Extract the [x, y] coordinate from the center of the cell holding the provided text.  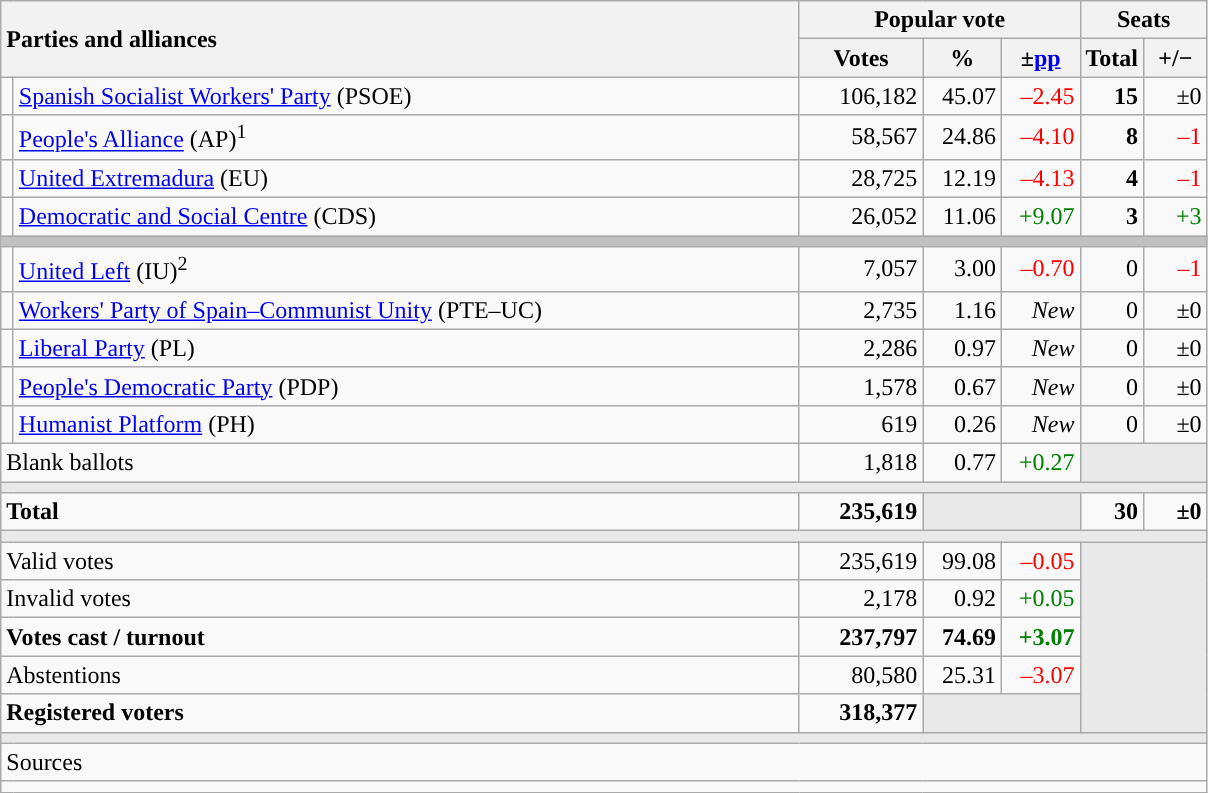
+0.05 [1040, 599]
99.08 [962, 561]
0.26 [962, 424]
619 [861, 424]
Abstentions [400, 675]
1,578 [861, 386]
People's Democratic Party (PDP) [406, 386]
2,286 [861, 348]
Blank ballots [400, 462]
Registered voters [400, 713]
0.97 [962, 348]
Parties and alliances [400, 39]
Democratic and Social Centre (CDS) [406, 217]
–4.10 [1040, 138]
+/− [1176, 58]
0.92 [962, 599]
Spanish Socialist Workers' Party (PSOE) [406, 96]
Votes cast / turnout [400, 637]
Popular vote [940, 20]
Seats [1144, 20]
1,818 [861, 462]
United Extremadura (EU) [406, 178]
+9.07 [1040, 217]
Workers' Party of Spain–Communist Unity (PTE–UC) [406, 310]
237,797 [861, 637]
2,178 [861, 599]
+0.27 [1040, 462]
26,052 [861, 217]
2,735 [861, 310]
30 [1112, 512]
28,725 [861, 178]
58,567 [861, 138]
3 [1112, 217]
Humanist Platform (PH) [406, 424]
Valid votes [400, 561]
–0.70 [1040, 270]
–4.13 [1040, 178]
+3 [1176, 217]
% [962, 58]
74.69 [962, 637]
Liberal Party (PL) [406, 348]
Invalid votes [400, 599]
12.19 [962, 178]
United Left (IU)2 [406, 270]
3.00 [962, 270]
–0.05 [1040, 561]
–3.07 [1040, 675]
25.31 [962, 675]
1.16 [962, 310]
Sources [604, 762]
4 [1112, 178]
15 [1112, 96]
±pp [1040, 58]
106,182 [861, 96]
24.86 [962, 138]
0.67 [962, 386]
–2.45 [1040, 96]
8 [1112, 138]
318,377 [861, 713]
7,057 [861, 270]
0.77 [962, 462]
People's Alliance (AP)1 [406, 138]
80,580 [861, 675]
Votes [861, 58]
11.06 [962, 217]
+3.07 [1040, 637]
45.07 [962, 96]
